Find where the given text appears and provide that cell's center as [X, Y] coordinate. 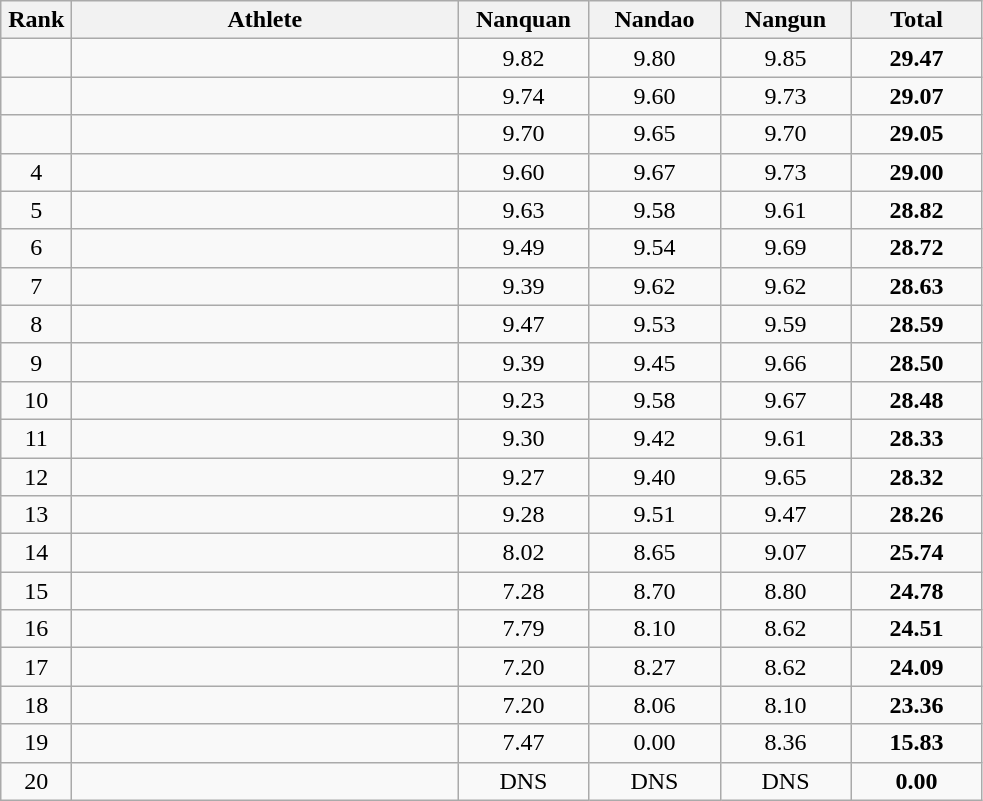
28.33 [916, 438]
18 [36, 705]
Nanquan [524, 20]
9.85 [786, 58]
Rank [36, 20]
10 [36, 400]
9.28 [524, 515]
Nandao [654, 20]
23.36 [916, 705]
9.23 [524, 400]
8.70 [654, 591]
9.63 [524, 210]
5 [36, 210]
29.07 [916, 96]
28.50 [916, 362]
9.07 [786, 553]
7 [36, 286]
9 [36, 362]
9.30 [524, 438]
25.74 [916, 553]
14 [36, 553]
7.79 [524, 629]
24.09 [916, 667]
16 [36, 629]
Total [916, 20]
9.45 [654, 362]
28.82 [916, 210]
7.28 [524, 591]
8 [36, 324]
Nangun [786, 20]
15.83 [916, 743]
9.80 [654, 58]
4 [36, 172]
7.47 [524, 743]
24.78 [916, 591]
28.48 [916, 400]
9.40 [654, 477]
6 [36, 248]
28.26 [916, 515]
11 [36, 438]
9.82 [524, 58]
9.54 [654, 248]
9.53 [654, 324]
9.74 [524, 96]
9.27 [524, 477]
29.00 [916, 172]
9.51 [654, 515]
13 [36, 515]
8.02 [524, 553]
9.59 [786, 324]
20 [36, 781]
12 [36, 477]
28.59 [916, 324]
9.69 [786, 248]
9.66 [786, 362]
29.47 [916, 58]
19 [36, 743]
15 [36, 591]
29.05 [916, 134]
9.49 [524, 248]
28.63 [916, 286]
8.80 [786, 591]
9.42 [654, 438]
8.06 [654, 705]
17 [36, 667]
24.51 [916, 629]
28.32 [916, 477]
8.36 [786, 743]
28.72 [916, 248]
8.65 [654, 553]
8.27 [654, 667]
Athlete [265, 20]
